From the cell containing the given text, extract its center point as [x, y] coordinate. 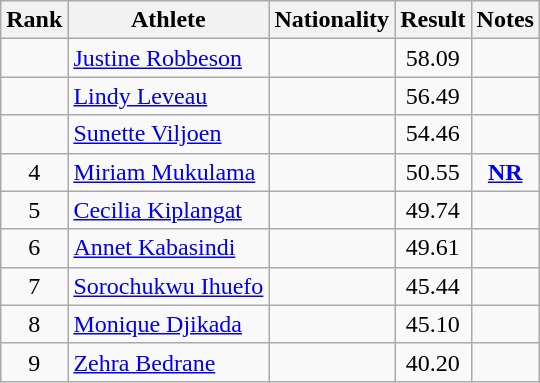
9 [34, 362]
Annet Kabasindi [168, 248]
58.09 [433, 58]
Monique Djikada [168, 324]
Result [433, 20]
49.61 [433, 248]
Athlete [168, 20]
8 [34, 324]
NR [505, 172]
Zehra Bedrane [168, 362]
54.46 [433, 134]
Notes [505, 20]
6 [34, 248]
Nationality [332, 20]
4 [34, 172]
Justine Robbeson [168, 58]
Lindy Leveau [168, 96]
Cecilia Kiplangat [168, 210]
Rank [34, 20]
45.10 [433, 324]
Sorochukwu Ihuefo [168, 286]
Sunette Viljoen [168, 134]
5 [34, 210]
7 [34, 286]
45.44 [433, 286]
40.20 [433, 362]
50.55 [433, 172]
Miriam Mukulama [168, 172]
56.49 [433, 96]
49.74 [433, 210]
